Capture the cell that displays the provided text and extract its (X, Y) central coordinate. 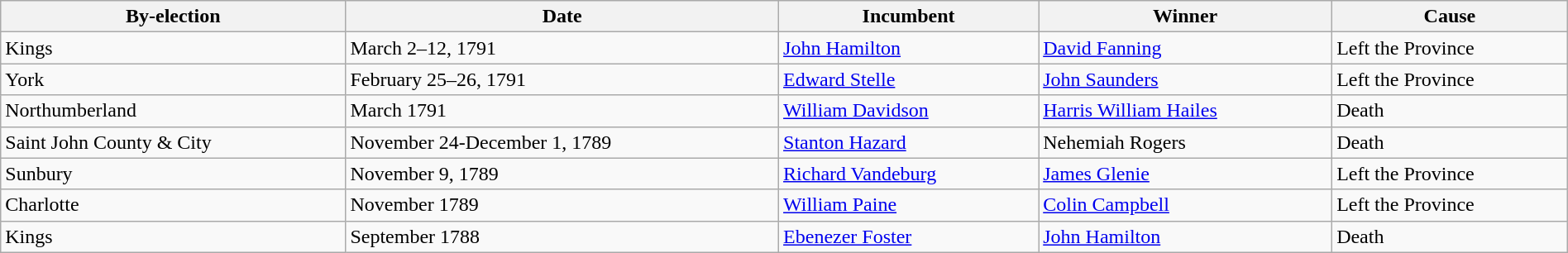
Stanton Hazard (909, 142)
March 2–12, 1791 (562, 48)
David Fanning (1186, 48)
Northumberland (174, 111)
Ebenezer Foster (909, 236)
November 9, 1789 (562, 174)
Incumbent (909, 17)
Richard Vandeburg (909, 174)
Saint John County & City (174, 142)
Sunbury (174, 174)
Harris William Hailes (1186, 111)
March 1791 (562, 111)
February 25–26, 1791 (562, 79)
November 1789 (562, 205)
James Glenie (1186, 174)
Charlotte (174, 205)
York (174, 79)
Date (562, 17)
Colin Campbell (1186, 205)
Cause (1451, 17)
Edward Stelle (909, 79)
Winner (1186, 17)
Nehemiah Rogers (1186, 142)
William Paine (909, 205)
By-election (174, 17)
William Davidson (909, 111)
November 24-December 1, 1789 (562, 142)
September 1788 (562, 236)
John Saunders (1186, 79)
